Identify which cell holds the provided text, then report its [x, y] central coordinate. 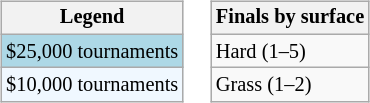
Finals by surface [290, 18]
$10,000 tournaments [92, 85]
$25,000 tournaments [92, 51]
Legend [92, 18]
Hard (1–5) [290, 51]
Grass (1–2) [290, 85]
